Detect which cell encompasses the target text, then output its [x, y] center coordinate. 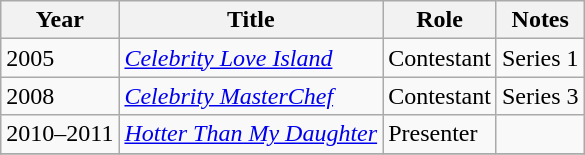
2005 [60, 58]
Series 1 [540, 58]
Notes [540, 20]
Title [251, 20]
2010–2011 [60, 134]
Role [440, 20]
Celebrity Love Island [251, 58]
2008 [60, 96]
Presenter [440, 134]
Series 3 [540, 96]
Year [60, 20]
Hotter Than My Daughter [251, 134]
Celebrity MasterChef [251, 96]
